Pinpoint the cell where the given text exists, returning its (x, y) midpoint coordinate. 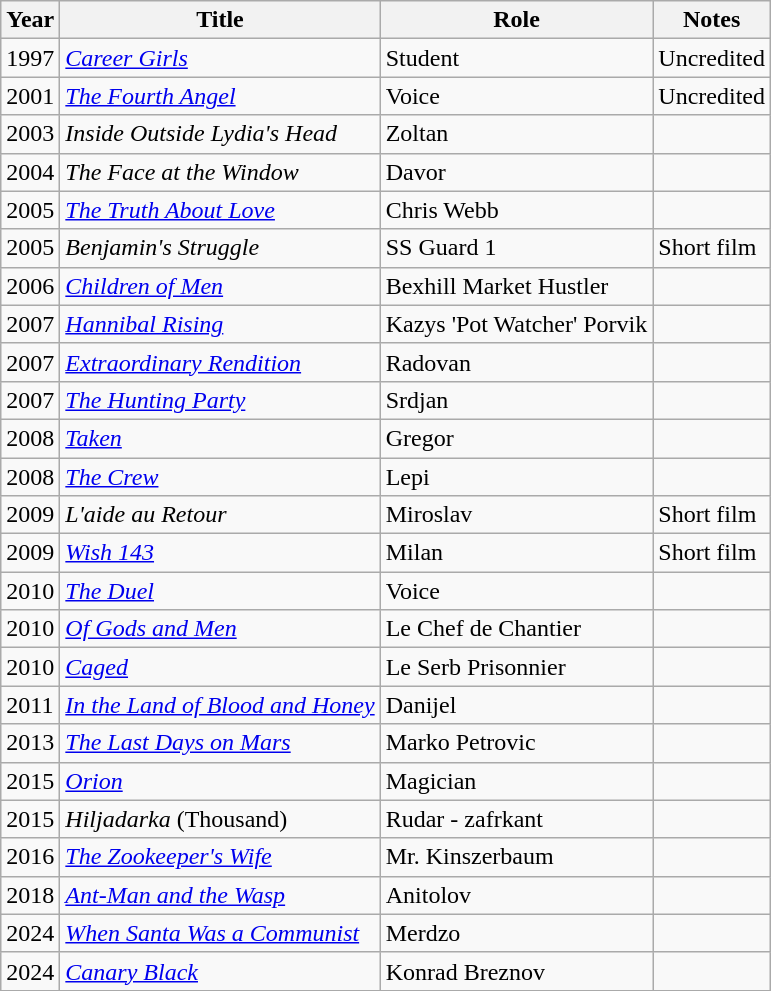
L'aide au Retour (220, 515)
Danijel (516, 705)
Lepi (516, 477)
2004 (30, 172)
Hiljadarka (Thousand) (220, 819)
Gregor (516, 438)
Bexhill Market Hustler (516, 286)
Of Gods and Men (220, 629)
2006 (30, 286)
Zoltan (516, 134)
Wish 143 (220, 553)
Rudar - zafrkant (516, 819)
Canary Black (220, 971)
Chris Webb (516, 210)
Hannibal Rising (220, 324)
2013 (30, 743)
Caged (220, 667)
When Santa Was a Communist (220, 933)
Year (30, 20)
Milan (516, 553)
Title (220, 20)
Mr. Kinszerbaum (516, 857)
Marko Petrovic (516, 743)
The Face at the Window (220, 172)
The Last Days on Mars (220, 743)
Merdzo (516, 933)
1997 (30, 58)
2011 (30, 705)
Miroslav (516, 515)
Anitolov (516, 895)
Benjamin's Struggle (220, 248)
Kazys 'Pot Watcher' Porvik (516, 324)
Student (516, 58)
Ant-Man and the Wasp (220, 895)
Srdjan (516, 400)
Magician (516, 781)
Le Serb Prisonnier (516, 667)
The Duel (220, 591)
Notes (712, 20)
Konrad Breznov (516, 971)
Davor (516, 172)
Extraordinary Rendition (220, 362)
Radovan (516, 362)
The Truth About Love (220, 210)
2001 (30, 96)
The Hunting Party (220, 400)
Inside Outside Lydia's Head (220, 134)
The Zookeeper's Wife (220, 857)
2018 (30, 895)
2016 (30, 857)
Career Girls (220, 58)
The Crew (220, 477)
In the Land of Blood and Honey (220, 705)
Le Chef de Chantier (516, 629)
Children of Men (220, 286)
Orion (220, 781)
Role (516, 20)
The Fourth Angel (220, 96)
SS Guard 1 (516, 248)
2003 (30, 134)
Taken (220, 438)
